Return [X, Y] of the center of cell containing provided text 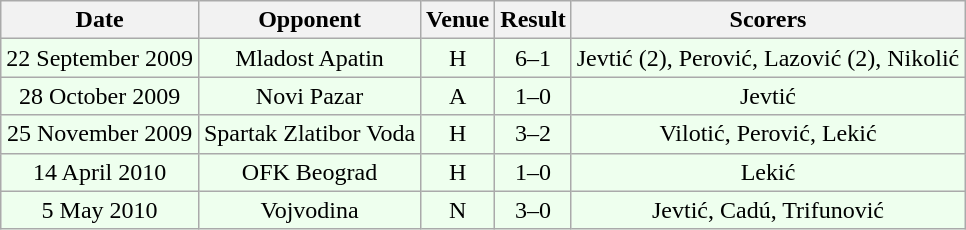
Jevtić, Cadú, Trifunović [768, 210]
3–2 [533, 134]
28 October 2009 [100, 96]
Vojvodina [309, 210]
Result [533, 20]
5 May 2010 [100, 210]
OFK Beograd [309, 172]
3–0 [533, 210]
Mladost Apatin [309, 58]
Spartak Zlatibor Voda [309, 134]
Venue [458, 20]
25 November 2009 [100, 134]
Opponent [309, 20]
Jevtić [768, 96]
Scorers [768, 20]
Vilotić, Perović, Lekić [768, 134]
A [458, 96]
6–1 [533, 58]
Lekić [768, 172]
14 April 2010 [100, 172]
Date [100, 20]
Novi Pazar [309, 96]
Jevtić (2), Perović, Lazović (2), Nikolić [768, 58]
N [458, 210]
22 September 2009 [100, 58]
